From the cell containing the given text, extract its center point as (x, y) coordinate. 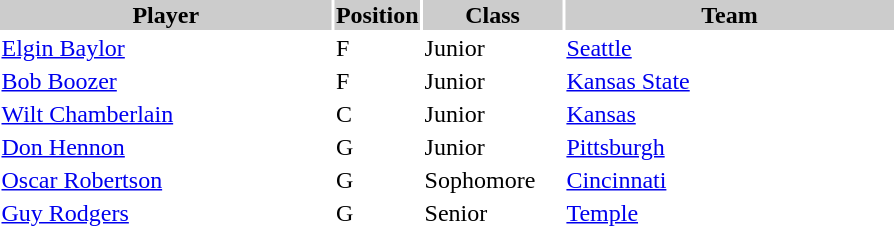
Sophomore (492, 180)
Wilt Chamberlain (166, 114)
Position (377, 15)
Cincinnati (730, 180)
Don Hennon (166, 147)
Bob Boozer (166, 81)
Oscar Robertson (166, 180)
Kansas State (730, 81)
C (377, 114)
Class (492, 15)
Seattle (730, 48)
Pittsburgh (730, 147)
Kansas (730, 114)
Player (166, 15)
Team (730, 15)
Elgin Baylor (166, 48)
